For the text-containing cell, return its midpoint in [X, Y] coordinate format. 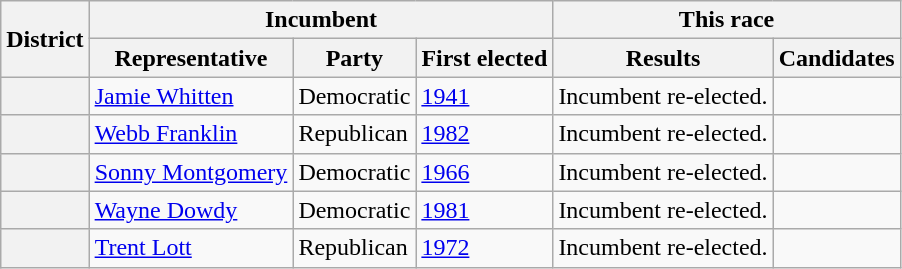
Incumbent [321, 20]
1966 [484, 172]
Party [354, 58]
1972 [484, 248]
District [45, 39]
1981 [484, 210]
1941 [484, 96]
Trent Lott [191, 248]
This race [726, 20]
Webb Franklin [191, 134]
Candidates [836, 58]
Representative [191, 58]
Wayne Dowdy [191, 210]
First elected [484, 58]
Results [663, 58]
Jamie Whitten [191, 96]
1982 [484, 134]
Sonny Montgomery [191, 172]
